Return the (X, Y) coordinate for the center point of the cell that contains the specified text.  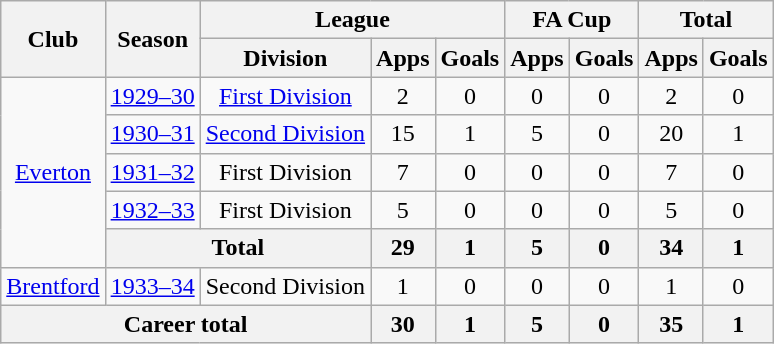
League (352, 20)
Everton (53, 172)
35 (671, 324)
1930–31 (152, 134)
20 (671, 134)
FA Cup (572, 20)
1932–33 (152, 210)
30 (403, 324)
29 (403, 248)
Season (152, 39)
Career total (186, 324)
1929–30 (152, 96)
Division (285, 58)
15 (403, 134)
1933–34 (152, 286)
Brentford (53, 286)
1931–32 (152, 172)
Club (53, 39)
34 (671, 248)
